Search for the cell housing the specified text and yield its [x, y] center coordinate. 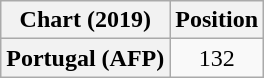
Portugal (AFP) [86, 58]
Chart (2019) [86, 20]
132 [217, 58]
Position [217, 20]
